Return the (x, y) coordinate for the center point of the cell that contains the specified text.  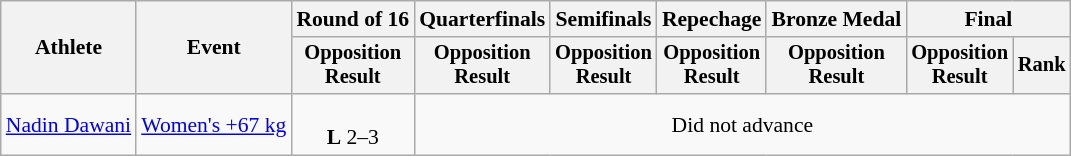
Nadin Dawani (68, 124)
Repechage (712, 19)
Bronze Medal (836, 19)
Quarterfinals (482, 19)
Final (988, 19)
Semifinals (604, 19)
Athlete (68, 48)
L 2–3 (352, 124)
Rank (1042, 66)
Did not advance (742, 124)
Round of 16 (352, 19)
Women's +67 kg (214, 124)
Event (214, 48)
